Detect which cell encompasses the target text, then output its [X, Y] center coordinate. 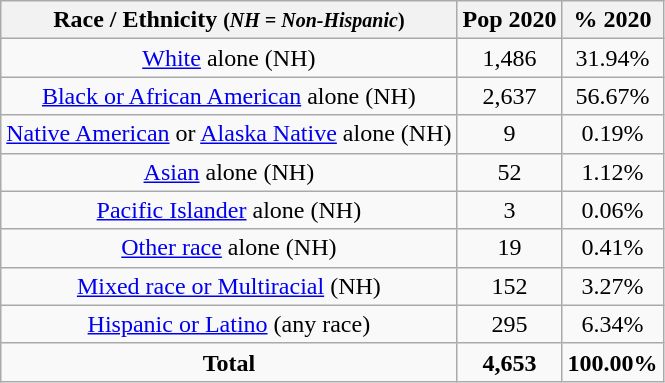
4,653 [510, 362]
Pop 2020 [510, 20]
56.67% [612, 96]
2,637 [510, 96]
Other race alone (NH) [229, 248]
Hispanic or Latino (any race) [229, 324]
Race / Ethnicity (NH = Non-Hispanic) [229, 20]
3 [510, 210]
Mixed race or Multiracial (NH) [229, 286]
Black or African American alone (NH) [229, 96]
52 [510, 172]
% 2020 [612, 20]
100.00% [612, 362]
White alone (NH) [229, 58]
295 [510, 324]
0.41% [612, 248]
1,486 [510, 58]
Total [229, 362]
0.06% [612, 210]
1.12% [612, 172]
Native American or Alaska Native alone (NH) [229, 134]
Pacific Islander alone (NH) [229, 210]
Asian alone (NH) [229, 172]
152 [510, 286]
19 [510, 248]
6.34% [612, 324]
31.94% [612, 58]
0.19% [612, 134]
3.27% [612, 286]
9 [510, 134]
